Extract the (x, y) coordinate from the center of the cell holding the provided text.  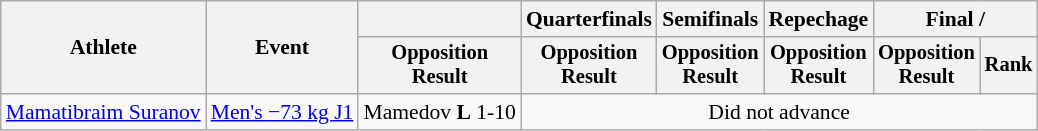
Mamatibraim Suranov (104, 112)
Quarterfinals (589, 19)
Men's −73 kg J1 (282, 112)
Mamedov L 1-10 (439, 112)
Rank (1009, 66)
Repechage (819, 19)
Semifinals (710, 19)
Athlete (104, 48)
Final / (955, 19)
Event (282, 48)
Did not advance (779, 112)
